Output the (X, Y) coordinate of the center of the cell containing the given text.  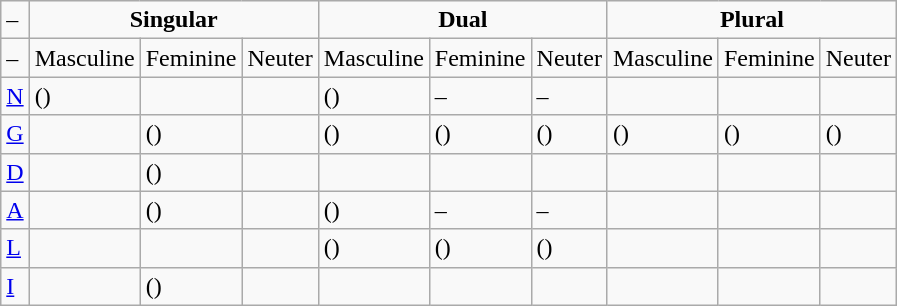
D (15, 172)
Singular (174, 20)
Plural (752, 20)
N (15, 96)
I (15, 286)
G (15, 134)
A (15, 210)
Dual (462, 20)
L (15, 248)
